Return the [X, Y] coordinate for the center point of the cell that contains the specified text.  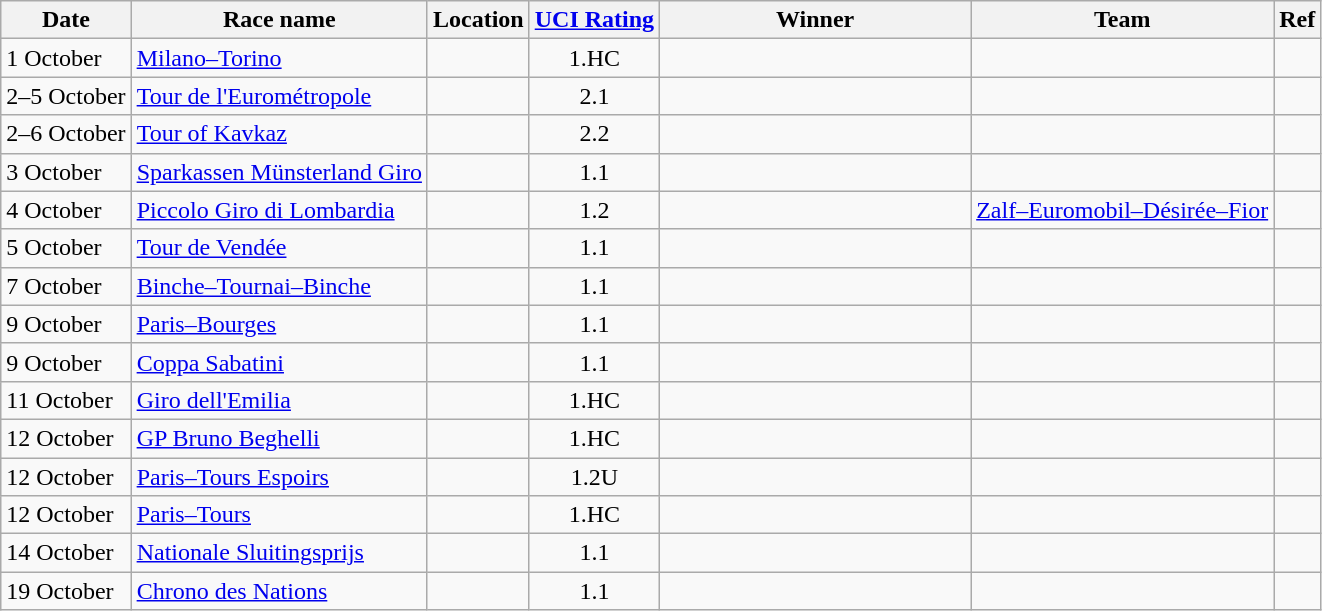
Zalf–Euromobil–Désirée–Fior [1122, 210]
UCI Rating [594, 20]
Giro dell'Emilia [279, 400]
2–5 October [66, 96]
Winner [816, 20]
2–6 October [66, 134]
Location [478, 20]
Paris–Bourges [279, 324]
Ref [1298, 20]
14 October [66, 553]
3 October [66, 172]
Milano–Torino [279, 58]
Sparkassen Münsterland Giro [279, 172]
1 October [66, 58]
Tour de Vendée [279, 248]
1.2U [594, 477]
Tour of Kavkaz [279, 134]
Piccolo Giro di Lombardia [279, 210]
2.1 [594, 96]
4 October [66, 210]
Date [66, 20]
Tour de l'Eurométropole [279, 96]
5 October [66, 248]
Paris–Tours [279, 515]
Team [1122, 20]
Race name [279, 20]
Paris–Tours Espoirs [279, 477]
Binche–Tournai–Binche [279, 286]
11 October [66, 400]
Nationale Sluitingsprijs [279, 553]
1.2 [594, 210]
GP Bruno Beghelli [279, 438]
7 October [66, 286]
Chrono des Nations [279, 591]
Coppa Sabatini [279, 362]
19 October [66, 591]
2.2 [594, 134]
